Capture the cell that displays the provided text and extract its (X, Y) central coordinate. 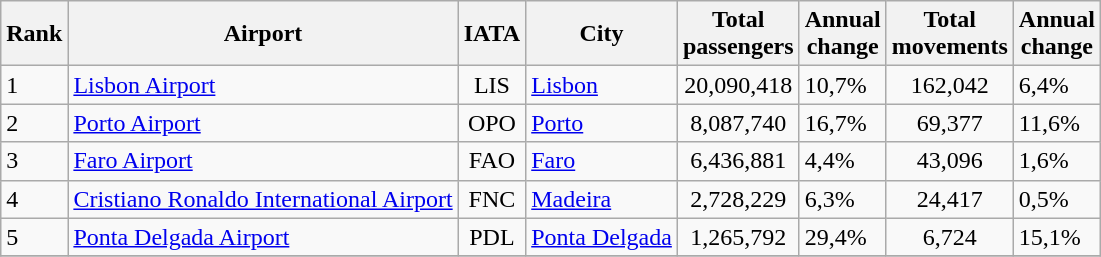
Lisbon Airport (263, 85)
6,3% (842, 199)
24,417 (950, 199)
FNC (492, 199)
4,4% (842, 161)
162,042 (950, 85)
OPO (492, 123)
FAO (492, 161)
2 (34, 123)
29,4% (842, 237)
IATA (492, 34)
Faro (602, 161)
43,096 (950, 161)
1,6% (1056, 161)
6,4% (1056, 85)
LIS (492, 85)
1,265,792 (738, 237)
6,436,881 (738, 161)
5 (34, 237)
15,1% (1056, 237)
69,377 (950, 123)
Totalmovements (950, 34)
Porto Airport (263, 123)
Airport (263, 34)
4 (34, 199)
6,724 (950, 237)
Lisbon (602, 85)
Porto (602, 123)
2,728,229 (738, 199)
Cristiano Ronaldo International Airport (263, 199)
PDL (492, 237)
Faro Airport (263, 161)
Ponta Delgada Airport (263, 237)
11,6% (1056, 123)
0,5% (1056, 199)
Madeira (602, 199)
Rank (34, 34)
16,7% (842, 123)
1 (34, 85)
3 (34, 161)
8,087,740 (738, 123)
Ponta Delgada (602, 237)
City (602, 34)
Totalpassengers (738, 34)
10,7% (842, 85)
20,090,418 (738, 85)
